Capture the cell that displays the provided text and extract its [x, y] central coordinate. 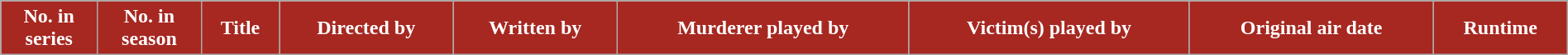
Title [240, 28]
No. inseries [50, 28]
No. inseason [150, 28]
Written by [536, 28]
Murderer played by [763, 28]
Victim(s) played by [1049, 28]
Runtime [1500, 28]
Directed by [366, 28]
Original air date [1312, 28]
